Scan for the cell matching the given text and deliver its [x, y] coordinate at center. 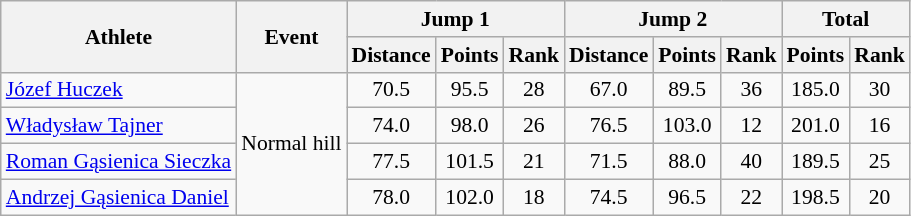
102.0 [470, 197]
12 [752, 126]
40 [752, 162]
Normal hill [291, 143]
88.0 [687, 162]
89.5 [687, 90]
77.5 [390, 162]
26 [534, 126]
103.0 [687, 126]
74.0 [390, 126]
Andrzej Gąsienica Daniel [119, 197]
198.5 [816, 197]
30 [880, 90]
71.5 [608, 162]
Jump 2 [673, 19]
67.0 [608, 90]
Władysław Tajner [119, 126]
185.0 [816, 90]
189.5 [816, 162]
74.5 [608, 197]
101.5 [470, 162]
28 [534, 90]
21 [534, 162]
20 [880, 197]
96.5 [687, 197]
22 [752, 197]
25 [880, 162]
16 [880, 126]
Józef Huczek [119, 90]
Athlete [119, 36]
98.0 [470, 126]
Event [291, 36]
Jump 1 [455, 19]
201.0 [816, 126]
36 [752, 90]
95.5 [470, 90]
18 [534, 197]
Roman Gąsienica Sieczka [119, 162]
78.0 [390, 197]
76.5 [608, 126]
70.5 [390, 90]
Total [846, 19]
